Find where the given text appears and provide that cell's center as (x, y) coordinate. 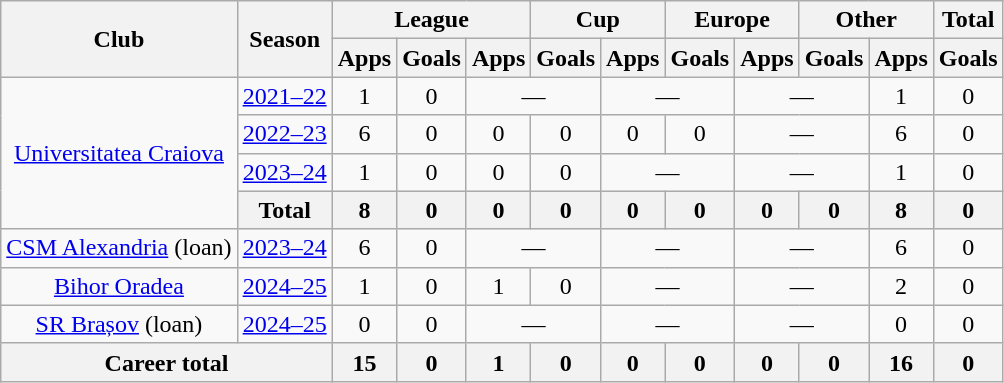
CSM Alexandria (loan) (119, 248)
League (432, 20)
Universitatea Craiova (119, 153)
Other (866, 20)
Career total (166, 362)
SR Brașov (loan) (119, 324)
15 (364, 362)
Bihor Oradea (119, 286)
Europe (732, 20)
Season (284, 39)
Club (119, 39)
16 (901, 362)
2022–23 (284, 134)
2021–22 (284, 96)
Cup (598, 20)
2 (901, 286)
